Locate the cell with the specified text and output its (x, y) center coordinate. 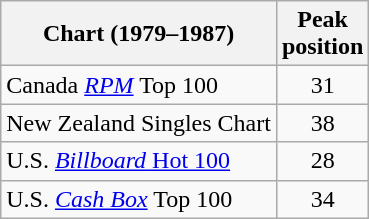
28 (322, 161)
Chart (1979–1987) (139, 34)
U.S. Cash Box Top 100 (139, 199)
Peakposition (322, 34)
31 (322, 85)
34 (322, 199)
38 (322, 123)
Canada RPM Top 100 (139, 85)
New Zealand Singles Chart (139, 123)
U.S. Billboard Hot 100 (139, 161)
